Scan for the cell matching the given text and deliver its [x, y] coordinate at center. 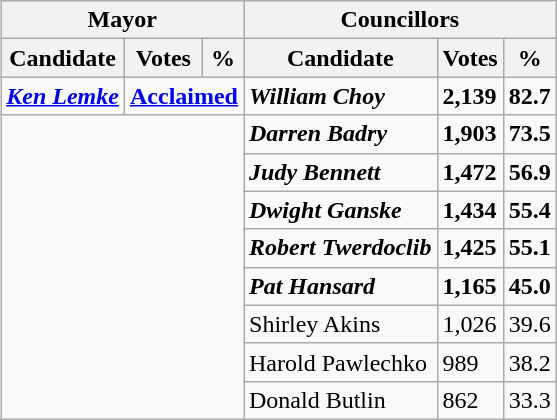
Donald Butlin [341, 400]
1,903 [470, 134]
2,139 [470, 96]
38.2 [530, 362]
Dwight Ganske [341, 210]
55.4 [530, 210]
1,472 [470, 172]
Mayor [122, 20]
39.6 [530, 324]
1,026 [470, 324]
1,425 [470, 248]
Acclaimed [184, 96]
45.0 [530, 286]
William Choy [341, 96]
Ken Lemke [63, 96]
1,434 [470, 210]
Judy Bennett [341, 172]
Darren Badry [341, 134]
56.9 [530, 172]
55.1 [530, 248]
862 [470, 400]
Robert Twerdoclib [341, 248]
82.7 [530, 96]
Shirley Akins [341, 324]
989 [470, 362]
1,165 [470, 286]
73.5 [530, 134]
Harold Pawlechko [341, 362]
Pat Hansard [341, 286]
Councillors [400, 20]
33.3 [530, 400]
